Identify which cell holds the provided text, then report its (X, Y) central coordinate. 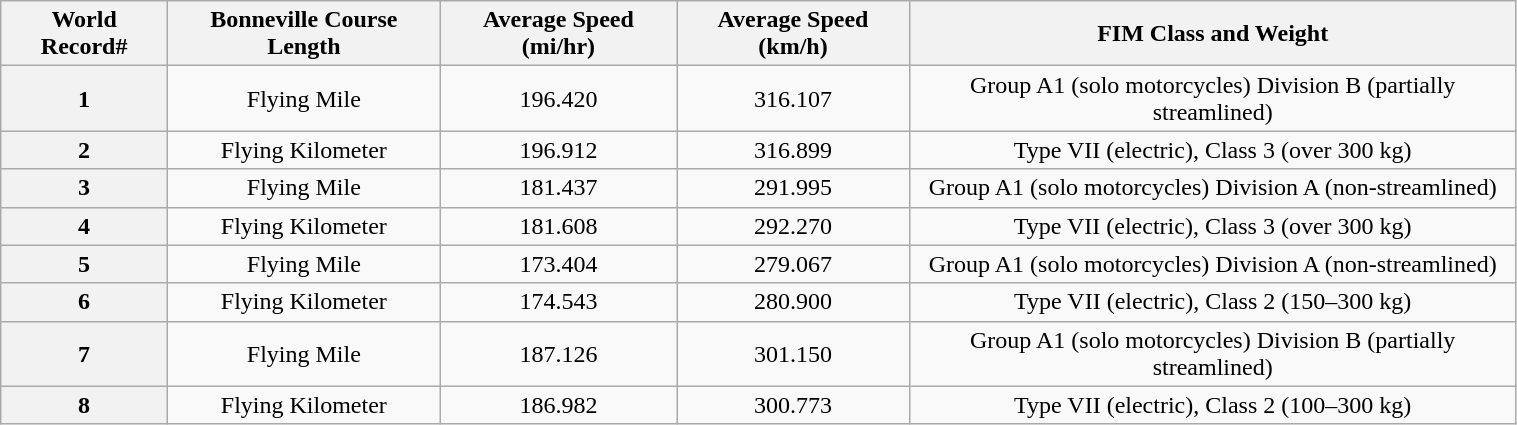
181.608 (558, 226)
Type VII (electric), Class 2 (150–300 kg) (1212, 302)
316.107 (794, 98)
300.773 (794, 405)
6 (84, 302)
279.067 (794, 264)
196.420 (558, 98)
196.912 (558, 150)
8 (84, 405)
Bonneville Course Length (304, 34)
World Record# (84, 34)
187.126 (558, 354)
2 (84, 150)
316.899 (794, 150)
181.437 (558, 188)
4 (84, 226)
301.150 (794, 354)
Type VII (electric), Class 2 (100–300 kg) (1212, 405)
7 (84, 354)
5 (84, 264)
174.543 (558, 302)
292.270 (794, 226)
3 (84, 188)
Average Speed (mi/hr) (558, 34)
173.404 (558, 264)
280.900 (794, 302)
186.982 (558, 405)
FIM Class and Weight (1212, 34)
Average Speed (km/h) (794, 34)
1 (84, 98)
291.995 (794, 188)
